Detect which cell encompasses the target text, then output its [x, y] center coordinate. 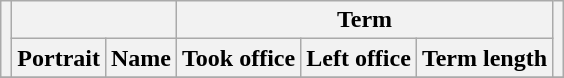
Term length [484, 58]
Term [365, 20]
Portrait [59, 58]
Left office [359, 58]
Took office [239, 58]
Name [140, 58]
